Capture the cell that displays the provided text and extract its [x, y] central coordinate. 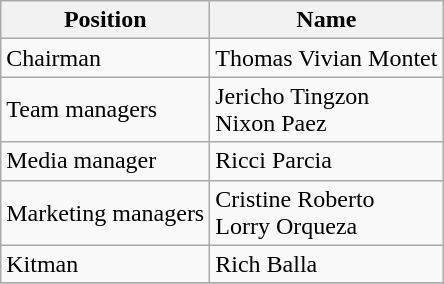
Chairman [106, 58]
Rich Balla [326, 264]
Ricci Parcia [326, 161]
Name [326, 20]
Media manager [106, 161]
Position [106, 20]
Kitman [106, 264]
Thomas Vivian Montet [326, 58]
Marketing managers [106, 212]
Jericho Tingzon Nixon Paez [326, 110]
Team managers [106, 110]
Cristine Roberto Lorry Orqueza [326, 212]
